Output the [X, Y] coordinate of the center of the cell containing the given text.  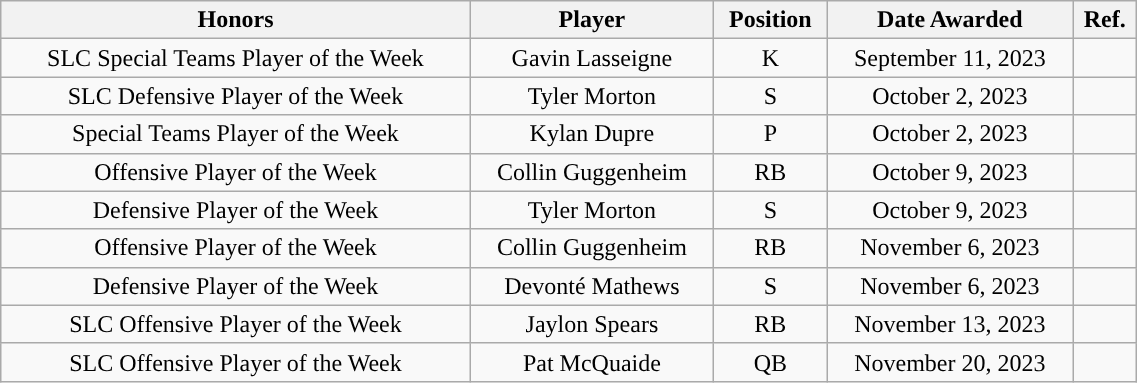
Pat McQuaide [592, 362]
Kylan Dupre [592, 134]
Position [770, 20]
November 20, 2023 [950, 362]
QB [770, 362]
Special Teams Player of the Week [236, 134]
November 13, 2023 [950, 324]
SLC Special Teams Player of the Week [236, 58]
K [770, 58]
September 11, 2023 [950, 58]
Ref. [1105, 20]
Honors [236, 20]
Date Awarded [950, 20]
P [770, 134]
Gavin Lasseigne [592, 58]
Player [592, 20]
SLC Defensive Player of the Week [236, 96]
Jaylon Spears [592, 324]
Devonté Mathews [592, 286]
